Identify which cell holds the provided text, then report its (x, y) central coordinate. 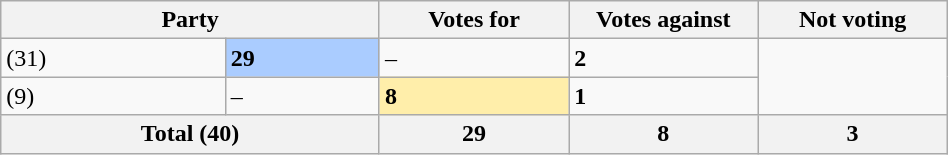
(31) (113, 58)
Votes for (474, 20)
1 (664, 96)
Party (190, 20)
(9) (113, 96)
Total (40) (190, 134)
Not voting (852, 20)
2 (664, 58)
Votes against (664, 20)
3 (852, 134)
